Output the [X, Y] coordinate of the center of the cell containing the given text.  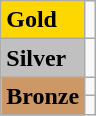
Gold [43, 20]
Silver [43, 58]
Bronze [43, 96]
